For the text-containing cell, return its midpoint in (x, y) coordinate format. 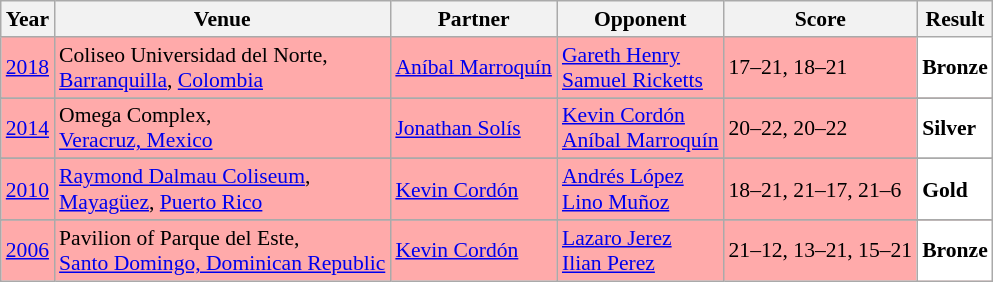
21–12, 13–21, 15–21 (821, 250)
Gareth Henry Samuel Ricketts (640, 68)
Lazaro Jerez Ilian Perez (640, 250)
Coliseo Universidad del Norte,Barranquilla, Colombia (222, 68)
20–22, 20–22 (821, 128)
17–21, 18–21 (821, 68)
Jonathan Solís (474, 128)
Pavilion of Parque del Este,Santo Domingo, Dominican Republic (222, 250)
Venue (222, 19)
Raymond Dalmau Coliseum,Mayagüez, Puerto Rico (222, 190)
Score (821, 19)
Opponent (640, 19)
Omega Complex,Veracruz, Mexico (222, 128)
2018 (28, 68)
Andrés López Lino Muñoz (640, 190)
Result (955, 19)
2010 (28, 190)
Aníbal Marroquín (474, 68)
Gold (955, 190)
Year (28, 19)
Kevin Cordón Aníbal Marroquín (640, 128)
Silver (955, 128)
Partner (474, 19)
2006 (28, 250)
18–21, 21–17, 21–6 (821, 190)
2014 (28, 128)
